Return [X, Y] of the center of cell containing provided text 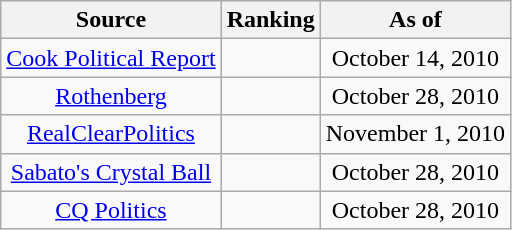
October 14, 2010 [415, 58]
Source [111, 20]
Cook Political Report [111, 58]
Ranking [270, 20]
RealClearPolitics [111, 134]
As of [415, 20]
Sabato's Crystal Ball [111, 172]
CQ Politics [111, 210]
Rothenberg [111, 96]
November 1, 2010 [415, 134]
